Detect which cell encompasses the target text, then output its (X, Y) center coordinate. 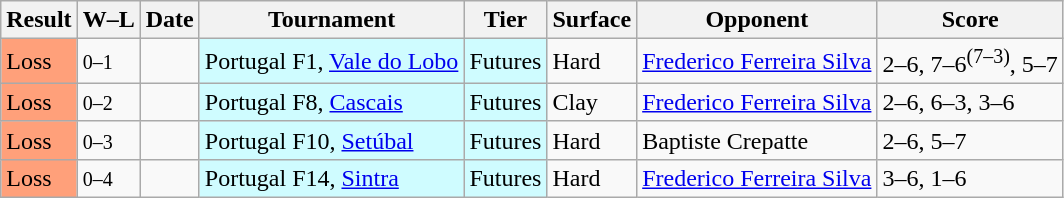
W–L (108, 20)
Tournament (332, 20)
Portugal F1, Vale do Lobo (332, 62)
Opponent (757, 20)
3–6, 1–6 (970, 178)
0–4 (108, 178)
Score (970, 20)
2–6, 6–3, 3–6 (970, 102)
Clay (592, 102)
2–6, 7–6(7–3), 5–7 (970, 62)
Portugal F14, Sintra (332, 178)
Baptiste Crepatte (757, 140)
Portugal F10, Setúbal (332, 140)
2–6, 5–7 (970, 140)
0–1 (108, 62)
Portugal F8, Cascais (332, 102)
0–2 (108, 102)
Result (39, 20)
0–3 (108, 140)
Date (170, 20)
Surface (592, 20)
Tier (506, 20)
